Output the (X, Y) coordinate of the center of the cell containing the given text.  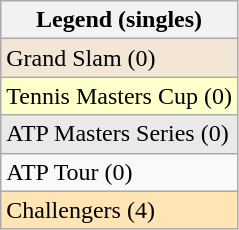
Challengers (4) (120, 210)
Tennis Masters Cup (0) (120, 96)
Grand Slam (0) (120, 58)
ATP Tour (0) (120, 172)
ATP Masters Series (0) (120, 134)
Legend (singles) (120, 20)
